Identify which cell holds the provided text, then report its [X, Y] central coordinate. 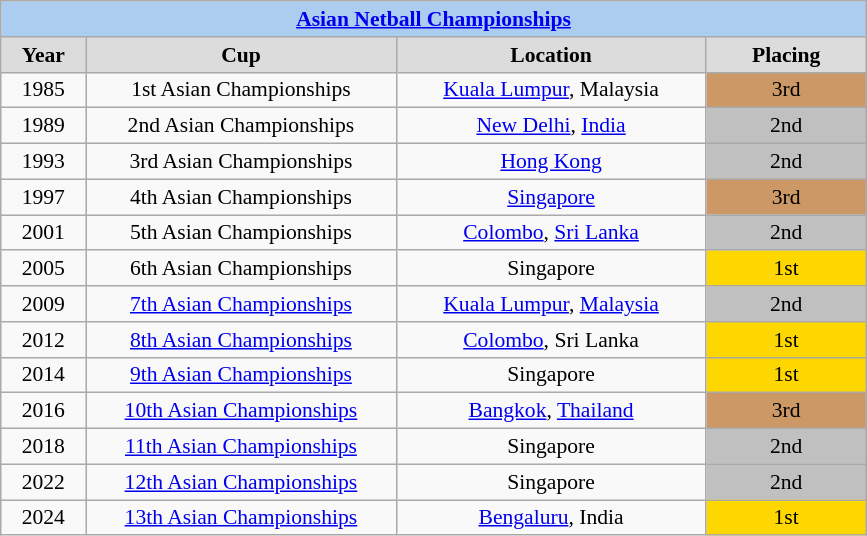
1985 [44, 90]
Bangkok, Thailand [551, 411]
10th Asian Championships [241, 411]
Year [44, 55]
2009 [44, 304]
2012 [44, 340]
2018 [44, 447]
Bengaluru, India [551, 518]
11th Asian Championships [241, 447]
Cup [241, 55]
1st Asian Championships [241, 90]
8th Asian Championships [241, 340]
4th Asian Championships [241, 197]
2022 [44, 482]
Location [551, 55]
Placing [786, 55]
3rd Asian Championships [241, 162]
1993 [44, 162]
6th Asian Championships [241, 269]
12th Asian Championships [241, 482]
9th Asian Championships [241, 375]
1997 [44, 197]
5th Asian Championships [241, 233]
1989 [44, 126]
Hong Kong [551, 162]
2014 [44, 375]
7th Asian Championships [241, 304]
13th Asian Championships [241, 518]
2nd Asian Championships [241, 126]
2005 [44, 269]
New Delhi, India [551, 126]
Asian Netball Championships [434, 19]
2016 [44, 411]
2001 [44, 233]
2024 [44, 518]
